Detect which cell encompasses the target text, then output its (x, y) center coordinate. 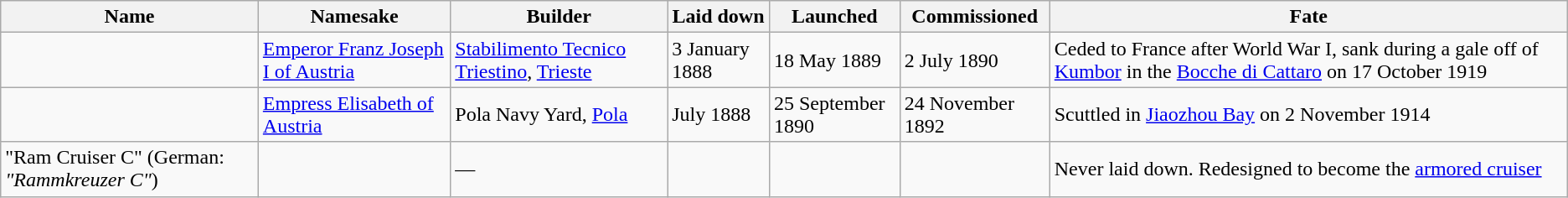
Never laid down. Redesigned to become the armored cruiser (1308, 169)
"Ram Cruiser C" (German: "Rammkreuzer C") (130, 169)
Namesake (354, 17)
Fate (1308, 17)
2 July 1890 (975, 60)
24 November 1892 (975, 114)
Commissioned (975, 17)
Ceded to France after World War I, sank during a gale off of Kumbor in the Bocche di Cattaro on 17 October 1919 (1308, 60)
Emperor Franz Joseph I of Austria (354, 60)
Builder (560, 17)
Name (130, 17)
18 May 1889 (834, 60)
3 January 1888 (719, 60)
Empress Elisabeth of Austria (354, 114)
Stabilimento Tecnico Triestino, Trieste (560, 60)
Launched (834, 17)
25 September 1890 (834, 114)
Scuttled in Jiaozhou Bay on 2 November 1914 (1308, 114)
Pola Navy Yard, Pola (560, 114)
July 1888 (719, 114)
— (560, 169)
Laid down (719, 17)
